Return the [X, Y] coordinate for the center point of the cell that contains the specified text.  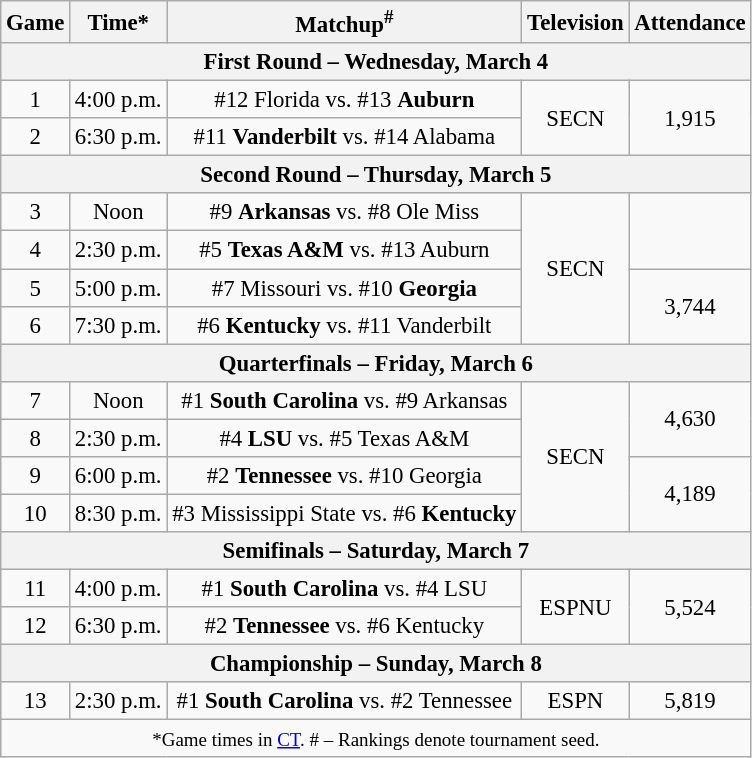
Championship – Sunday, March 8 [376, 664]
First Round – Wednesday, March 4 [376, 62]
#3 Mississippi State vs. #6 Kentucky [344, 513]
#7 Missouri vs. #10 Georgia [344, 288]
#4 LSU vs. #5 Texas A&M [344, 438]
2 [36, 137]
4,189 [690, 494]
5 [36, 288]
Time* [118, 22]
#9 Arkansas vs. #8 Ole Miss [344, 213]
Attendance [690, 22]
#1 South Carolina vs. #4 LSU [344, 588]
1 [36, 100]
Second Round – Thursday, March 5 [376, 175]
ESPN [576, 701]
7 [36, 400]
#6 Kentucky vs. #11 Vanderbilt [344, 325]
13 [36, 701]
11 [36, 588]
Semifinals – Saturday, March 7 [376, 551]
8 [36, 438]
6 [36, 325]
*Game times in CT. # – Rankings denote tournament seed. [376, 739]
7:30 p.m. [118, 325]
Television [576, 22]
Matchup# [344, 22]
#2 Tennessee vs. #10 Georgia [344, 476]
9 [36, 476]
4,630 [690, 418]
5,819 [690, 701]
8:30 p.m. [118, 513]
5:00 p.m. [118, 288]
#1 South Carolina vs. #2 Tennessee [344, 701]
#12 Florida vs. #13 Auburn [344, 100]
#11 Vanderbilt vs. #14 Alabama [344, 137]
Quarterfinals – Friday, March 6 [376, 363]
Game [36, 22]
ESPNU [576, 606]
#2 Tennessee vs. #6 Kentucky [344, 626]
10 [36, 513]
6:00 p.m. [118, 476]
1,915 [690, 118]
12 [36, 626]
4 [36, 250]
5,524 [690, 606]
3,744 [690, 306]
#1 South Carolina vs. #9 Arkansas [344, 400]
#5 Texas A&M vs. #13 Auburn [344, 250]
3 [36, 213]
